Detect which cell encompasses the target text, then output its [X, Y] center coordinate. 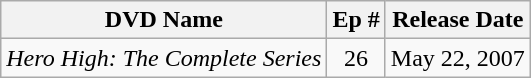
Release Date [458, 20]
Ep # [356, 20]
Hero High: The Complete Series [164, 58]
DVD Name [164, 20]
26 [356, 58]
May 22, 2007 [458, 58]
